Output the (X, Y) coordinate of the center of the cell containing the given text.  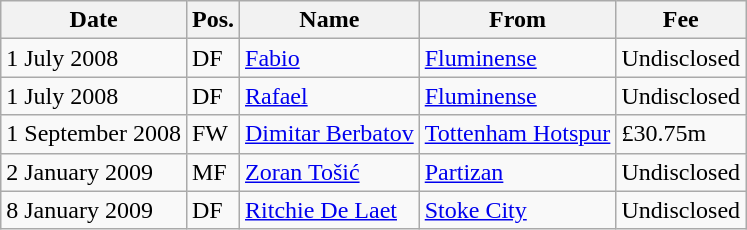
Stoke City (518, 210)
Fabio (330, 58)
8 January 2009 (94, 210)
Pos. (212, 20)
Fee (681, 20)
Partizan (518, 172)
Name (330, 20)
Zoran Tošić (330, 172)
Rafael (330, 96)
Ritchie De Laet (330, 210)
Date (94, 20)
£30.75m (681, 134)
MF (212, 172)
2 January 2009 (94, 172)
FW (212, 134)
Dimitar Berbatov (330, 134)
From (518, 20)
1 September 2008 (94, 134)
Tottenham Hotspur (518, 134)
